Scan for the cell matching the given text and deliver its (x, y) coordinate at center. 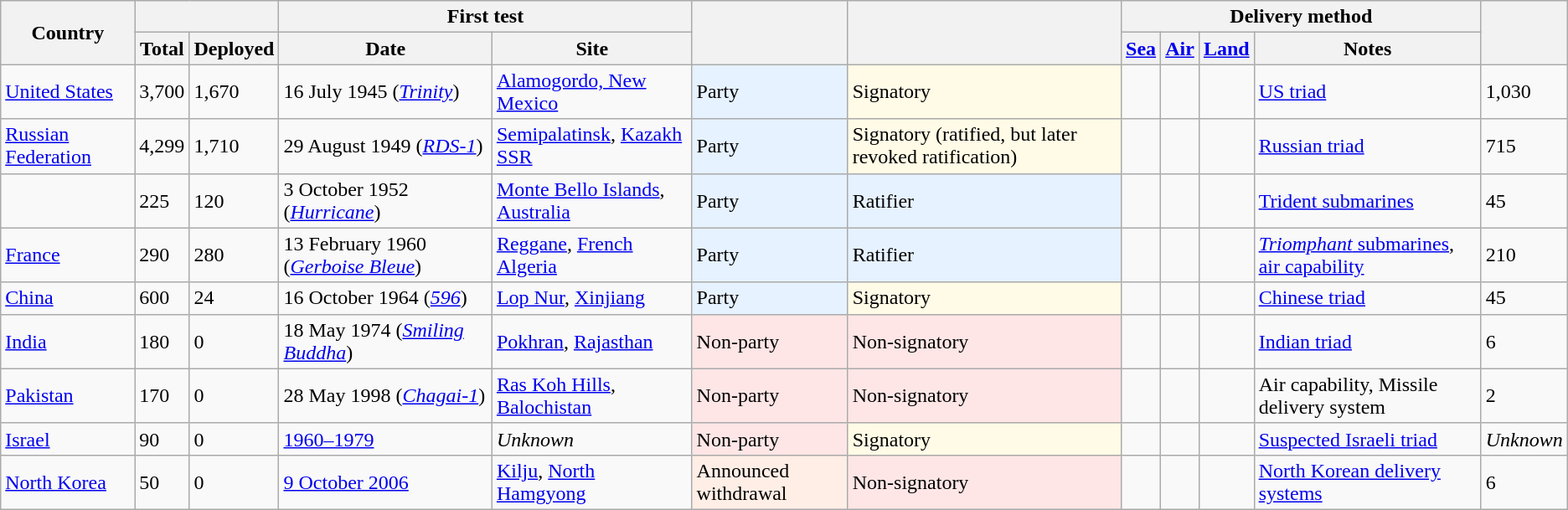
225 (162, 201)
18 May 1974 (Smiling Buddha) (385, 342)
Country (68, 33)
210 (1524, 255)
Sea (1141, 49)
2 (1524, 395)
50 (162, 482)
170 (162, 395)
3 October 1952 (Hurricane) (385, 201)
Monte Bello Islands, Australia (591, 201)
Pakistan (68, 395)
9 October 2006 (385, 482)
United States (68, 92)
North Korean delivery systems (1367, 482)
29 August 1949 (RDS-1) (385, 146)
Signatory (ratified, but later revoked ratification) (984, 146)
Delivery method (1302, 17)
600 (162, 298)
1,710 (235, 146)
North Korea (68, 482)
Russian Federation (68, 146)
First test (486, 17)
Kilju, North Hamgyong (591, 482)
Notes (1367, 49)
Air (1180, 49)
715 (1524, 146)
Air capability, Missile delivery system (1367, 395)
1,670 (235, 92)
1960–1979 (385, 439)
France (68, 255)
290 (162, 255)
16 July 1945 (Trinity) (385, 92)
90 (162, 439)
India (68, 342)
16 October 1964 (596) (385, 298)
Israel (68, 439)
280 (235, 255)
Date (385, 49)
120 (235, 201)
Land (1226, 49)
4,299 (162, 146)
Chinese triad (1367, 298)
Semipalatinsk, Kazakh SSR (591, 146)
Announced withdrawal (770, 482)
Pokhran, Rajasthan (591, 342)
Triomphant submarines, air capability (1367, 255)
Deployed (235, 49)
28 May 1998 (Chagai-1) (385, 395)
180 (162, 342)
Alamogordo, New Mexico (591, 92)
Suspected Israeli triad (1367, 439)
13 February 1960 (Gerboise Bleue) (385, 255)
Trident submarines (1367, 201)
Site (591, 49)
Indian triad (1367, 342)
Ras Koh Hills, Balochistan (591, 395)
Total (162, 49)
Reggane, French Algeria (591, 255)
3,700 (162, 92)
Russian triad (1367, 146)
US triad (1367, 92)
24 (235, 298)
Lop Nur, Xinjiang (591, 298)
1,030 (1524, 92)
China (68, 298)
